Identify which cell holds the provided text, then report its [X, Y] central coordinate. 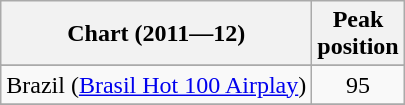
Brazil (Brasil Hot 100 Airplay) [156, 85]
Peakposition [358, 34]
95 [358, 85]
Chart (2011—12) [156, 34]
